For the text-containing cell, return its midpoint in [X, Y] coordinate format. 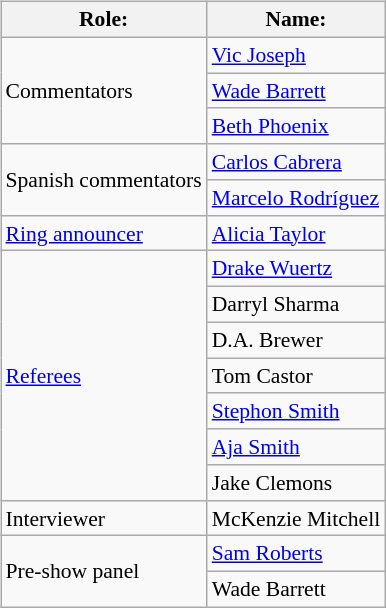
Sam Roberts [296, 554]
Jake Clemons [296, 483]
Name: [296, 20]
Alicia Taylor [296, 233]
Interviewer [103, 518]
Vic Joseph [296, 55]
Carlos Cabrera [296, 162]
Pre-show panel [103, 572]
D.A. Brewer [296, 340]
Spanish commentators [103, 180]
Ring announcer [103, 233]
Stephon Smith [296, 411]
Drake Wuertz [296, 269]
Commentators [103, 90]
Beth Phoenix [296, 126]
Referees [103, 376]
Role: [103, 20]
Aja Smith [296, 447]
Darryl Sharma [296, 305]
McKenzie Mitchell [296, 518]
Tom Castor [296, 376]
Marcelo Rodríguez [296, 198]
